Output the [x, y] coordinate of the center of the cell containing the given text.  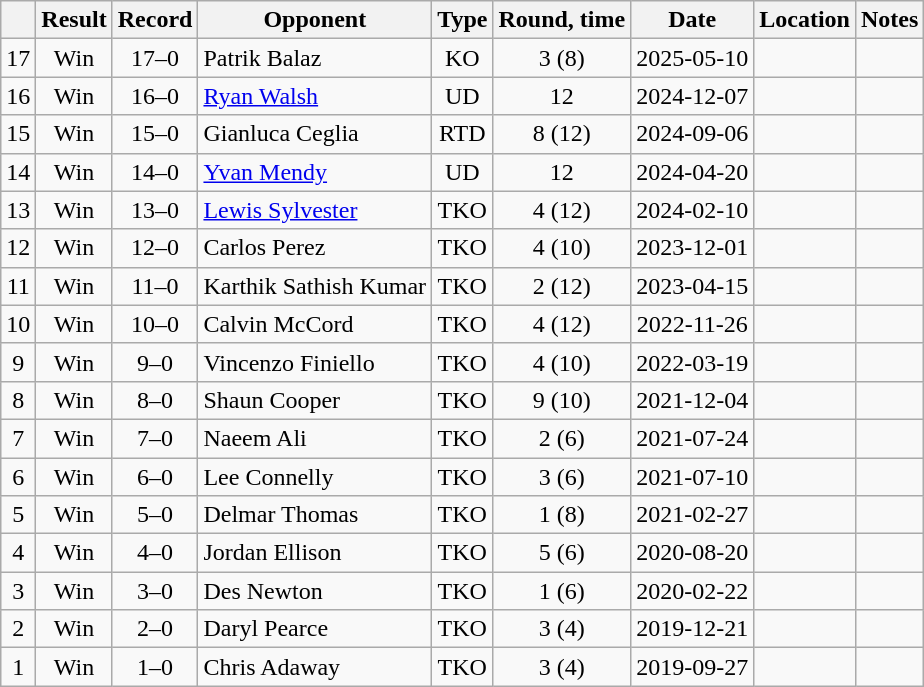
8 [18, 400]
17–0 [155, 58]
Type [462, 20]
2022-11-26 [692, 324]
2 [18, 629]
Ryan Walsh [315, 96]
KO [462, 58]
Naeem Ali [315, 438]
8 (12) [562, 134]
14 [18, 172]
1 [18, 667]
2021-07-10 [692, 477]
2023-12-01 [692, 248]
2024-04-20 [692, 172]
2 (12) [562, 286]
Lewis Sylvester [315, 210]
2021-12-04 [692, 400]
3–0 [155, 591]
1 (6) [562, 591]
2020-02-22 [692, 591]
15–0 [155, 134]
1–0 [155, 667]
Opponent [315, 20]
2025-05-10 [692, 58]
3 [18, 591]
5 [18, 515]
Delmar Thomas [315, 515]
2024-09-06 [692, 134]
2024-12-07 [692, 96]
13–0 [155, 210]
Jordan Ellison [315, 553]
4–0 [155, 553]
Calvin McCord [315, 324]
13 [18, 210]
2019-09-27 [692, 667]
Shaun Cooper [315, 400]
6 [18, 477]
Lee Connelly [315, 477]
15 [18, 134]
2019-12-21 [692, 629]
Yvan Mendy [315, 172]
Des Newton [315, 591]
2 (6) [562, 438]
Daryl Pearce [315, 629]
2020-08-20 [692, 553]
7 [18, 438]
16–0 [155, 96]
Vincenzo Finiello [315, 362]
9 [18, 362]
2021-02-27 [692, 515]
12–0 [155, 248]
5 (6) [562, 553]
10 [18, 324]
10–0 [155, 324]
Chris Adaway [315, 667]
Notes [889, 20]
RTD [462, 134]
14–0 [155, 172]
Carlos Perez [315, 248]
2–0 [155, 629]
11 [18, 286]
1 (8) [562, 515]
Round, time [562, 20]
7–0 [155, 438]
9–0 [155, 362]
17 [18, 58]
3 (6) [562, 477]
16 [18, 96]
4 [18, 553]
Record [155, 20]
5–0 [155, 515]
6–0 [155, 477]
2024-02-10 [692, 210]
11–0 [155, 286]
2022-03-19 [692, 362]
Result [74, 20]
Patrik Balaz [315, 58]
2023-04-15 [692, 286]
Gianluca Ceglia [315, 134]
Location [805, 20]
8–0 [155, 400]
3 (8) [562, 58]
2021-07-24 [692, 438]
Karthik Sathish Kumar [315, 286]
Date [692, 20]
9 (10) [562, 400]
